Determine the [x, y] coordinate at the center of the cell enclosing the given text.  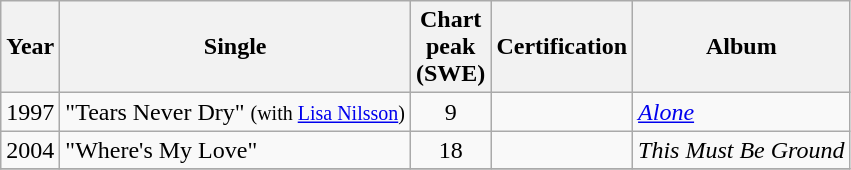
9 [450, 112]
2004 [30, 150]
Chart peak(SWE) [450, 47]
"Tears Never Dry" (with Lisa Nilsson) [236, 112]
Single [236, 47]
Certification [562, 47]
Year [30, 47]
"Where's My Love" [236, 150]
18 [450, 150]
Album [742, 47]
Alone [742, 112]
This Must Be Ground [742, 150]
1997 [30, 112]
